Detect which cell encompasses the target text, then output its (X, Y) center coordinate. 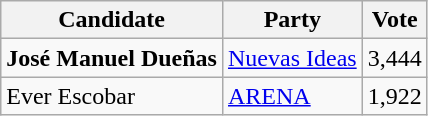
3,444 (394, 58)
Nuevas Ideas (292, 58)
Party (292, 20)
ARENA (292, 96)
Candidate (112, 20)
José Manuel Dueñas (112, 58)
Vote (394, 20)
Ever Escobar (112, 96)
1,922 (394, 96)
